From the cell containing the given text, extract its center point as (X, Y) coordinate. 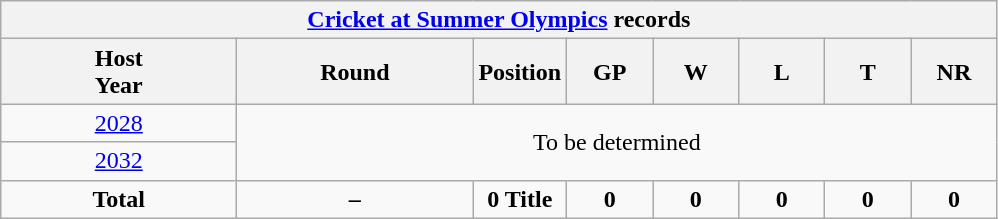
2028 (119, 123)
2032 (119, 161)
T (868, 72)
L (782, 72)
NR (954, 72)
W (696, 72)
0 Title (520, 199)
Cricket at Summer Olympics records (499, 20)
HostYear (119, 72)
Position (520, 72)
GP (610, 72)
Round (355, 72)
– (355, 199)
Total (119, 199)
To be determined (617, 142)
